Determine the (x, y) coordinate at the center of the cell enclosing the given text.  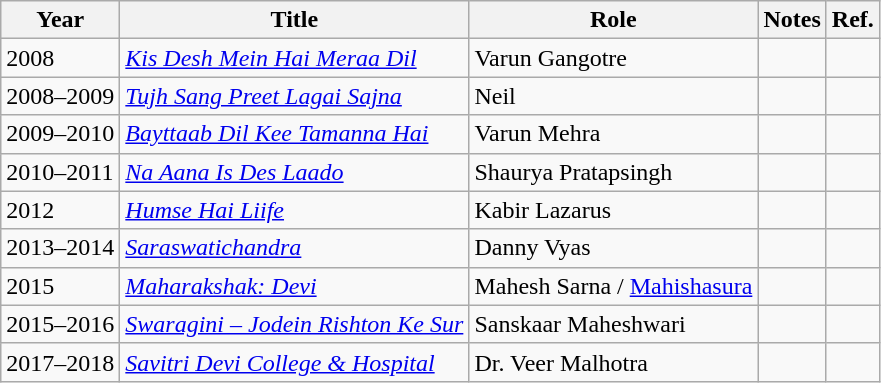
Na Aana Is Des Laado (294, 172)
Title (294, 20)
Swaragini – Jodein Rishton Ke Sur (294, 324)
Mahesh Sarna / Mahishasura (614, 286)
Humse Hai Liife (294, 210)
Maharakshak: Devi (294, 286)
2015 (60, 286)
Varun Mehra (614, 134)
Year (60, 20)
Danny Vyas (614, 248)
2009–2010 (60, 134)
Savitri Devi College & Hospital (294, 362)
Tujh Sang Preet Lagai Sajna (294, 96)
Bayttaab Dil Kee Tamanna Hai (294, 134)
Saraswatichandra (294, 248)
2012 (60, 210)
Kis Desh Mein Hai Meraa Dil (294, 58)
Varun Gangotre (614, 58)
2015–2016 (60, 324)
2008–2009 (60, 96)
2013–2014 (60, 248)
Role (614, 20)
Notes (792, 20)
Sanskaar Maheshwari (614, 324)
Dr. Veer Malhotra (614, 362)
2008 (60, 58)
Shaurya Pratapsingh (614, 172)
Kabir Lazarus (614, 210)
Ref. (852, 20)
2017–2018 (60, 362)
2010–2011 (60, 172)
Neil (614, 96)
